Determine the (x, y) coordinate at the center of the cell enclosing the given text.  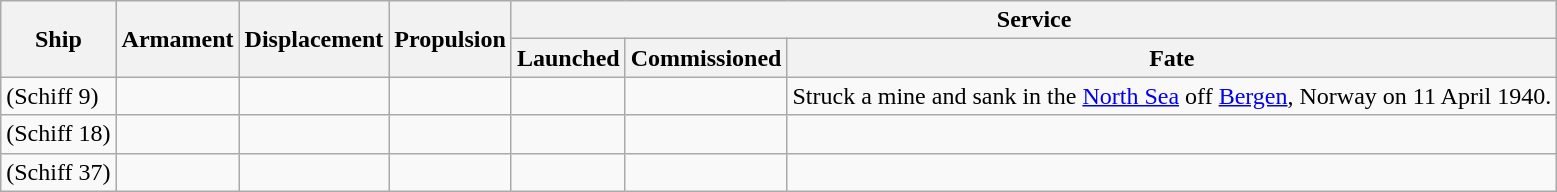
Ship (58, 39)
(Schiff 9) (58, 96)
(Schiff 37) (58, 172)
Commissioned (706, 58)
Propulsion (450, 39)
(Schiff 18) (58, 134)
Launched (568, 58)
Fate (1172, 58)
Displacement (314, 39)
Service (1034, 20)
Struck a mine and sank in the North Sea off Bergen, Norway on 11 April 1940. (1172, 96)
Armament (178, 39)
